Find where the given text appears and provide that cell's center as [x, y] coordinate. 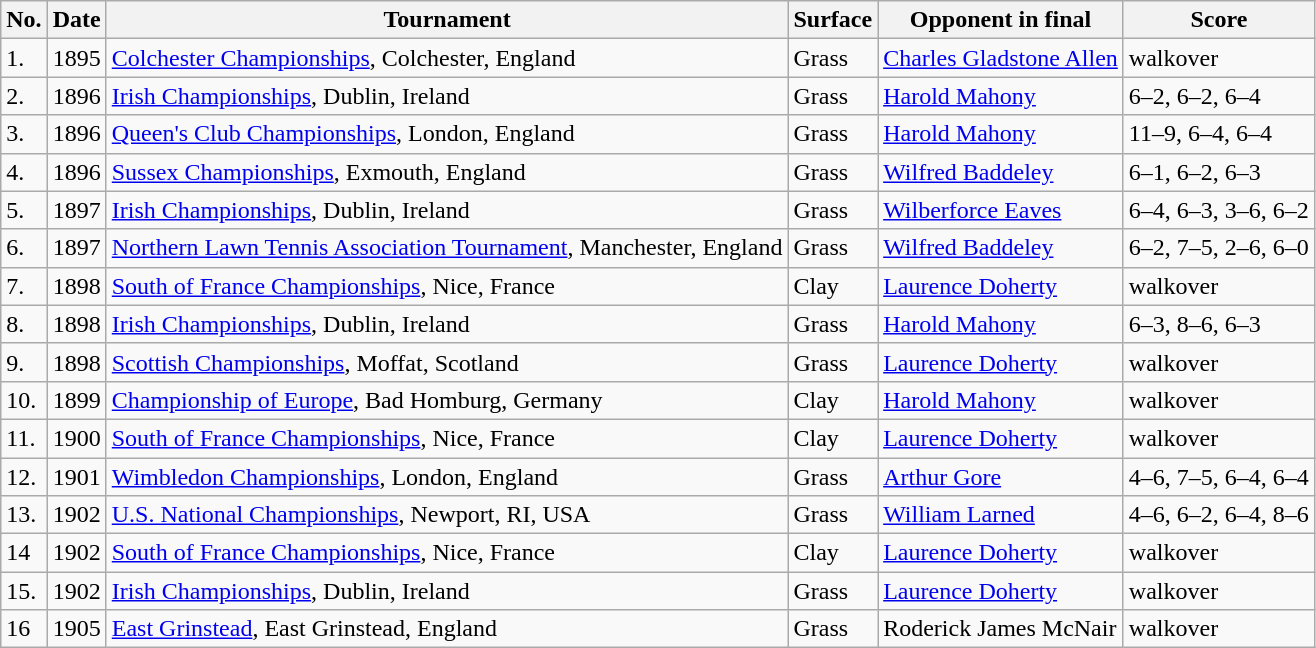
7. [24, 286]
Wimbledon Championships, London, England [447, 477]
Colchester Championships, Colchester, England [447, 58]
William Larned [1001, 515]
Northern Lawn Tennis Association Tournament, Manchester, England [447, 248]
16 [24, 629]
East Grinstead, East Grinstead, England [447, 629]
Roderick James McNair [1001, 629]
6–3, 8–6, 6–3 [1218, 324]
1901 [76, 477]
11–9, 6–4, 6–4 [1218, 134]
6–2, 6–2, 6–4 [1218, 96]
4–6, 6–2, 6–4, 8–6 [1218, 515]
1. [24, 58]
6–4, 6–3, 3–6, 6–2 [1218, 210]
1900 [76, 438]
4. [24, 172]
Surface [833, 20]
Tournament [447, 20]
14 [24, 553]
Score [1218, 20]
6–2, 7–5, 2–6, 6–0 [1218, 248]
12. [24, 477]
8. [24, 324]
3. [24, 134]
10. [24, 400]
5. [24, 210]
Wilberforce Eaves [1001, 210]
Sussex Championships, Exmouth, England [447, 172]
13. [24, 515]
2. [24, 96]
1895 [76, 58]
6–1, 6–2, 6–3 [1218, 172]
4–6, 7–5, 6–4, 6–4 [1218, 477]
Charles Gladstone Allen [1001, 58]
15. [24, 591]
Championship of Europe, Bad Homburg, Germany [447, 400]
11. [24, 438]
Opponent in final [1001, 20]
9. [24, 362]
Queen's Club Championships, London, England [447, 134]
Arthur Gore [1001, 477]
Date [76, 20]
No. [24, 20]
1899 [76, 400]
Scottish Championships, Moffat, Scotland [447, 362]
6. [24, 248]
U.S. National Championships, Newport, RI, USA [447, 515]
1905 [76, 629]
